Determine the [x, y] coordinate at the center of the cell enclosing the given text.  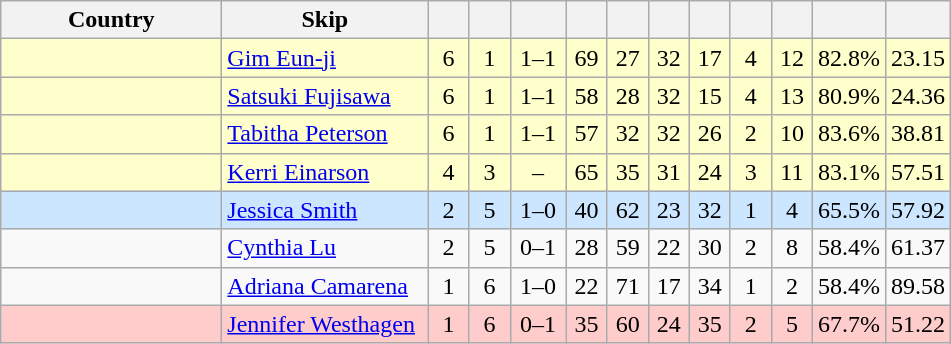
89.58 [918, 286]
11 [792, 172]
15 [710, 96]
27 [628, 58]
62 [628, 210]
83.1% [848, 172]
10 [792, 134]
57.51 [918, 172]
Skip [325, 20]
Cynthia Lu [325, 248]
Kerri Einarson [325, 172]
80.9% [848, 96]
– [538, 172]
23 [668, 210]
71 [628, 286]
30 [710, 248]
24.36 [918, 96]
61.37 [918, 248]
34 [710, 286]
12 [792, 58]
51.22 [918, 324]
82.8% [848, 58]
Tabitha Peterson [325, 134]
Adriana Camarena [325, 286]
40 [586, 210]
13 [792, 96]
60 [628, 324]
31 [668, 172]
65.5% [848, 210]
8 [792, 248]
65 [586, 172]
Gim Eun-ji [325, 58]
38.81 [918, 134]
83.6% [848, 134]
67.7% [848, 324]
58 [586, 96]
57.92 [918, 210]
Jennifer Westhagen [325, 324]
Country [112, 20]
26 [710, 134]
23.15 [918, 58]
57 [586, 134]
69 [586, 58]
Satsuki Fujisawa [325, 96]
Jessica Smith [325, 210]
59 [628, 248]
